Pinpoint the cell where the given text exists, returning its [X, Y] midpoint coordinate. 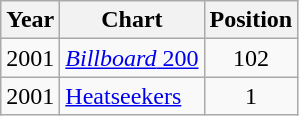
Billboard 200 [132, 58]
Heatseekers [132, 96]
102 [251, 58]
Position [251, 20]
1 [251, 96]
Year [30, 20]
Chart [132, 20]
